Search for the cell housing the specified text and yield its [X, Y] center coordinate. 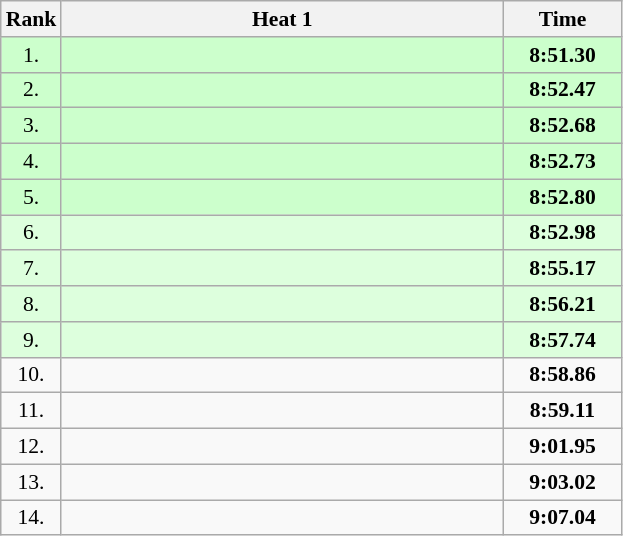
Rank [32, 19]
8. [32, 304]
8:52.68 [562, 126]
14. [32, 518]
8:51.30 [562, 55]
8:57.74 [562, 340]
4. [32, 162]
1. [32, 55]
8:52.98 [562, 233]
2. [32, 90]
9:03.02 [562, 482]
8:55.17 [562, 269]
8:59.11 [562, 411]
Heat 1 [282, 19]
11. [32, 411]
5. [32, 197]
6. [32, 233]
9:07.04 [562, 518]
3. [32, 126]
8:56.21 [562, 304]
8:52.73 [562, 162]
8:52.80 [562, 197]
Time [562, 19]
8:52.47 [562, 90]
9:01.95 [562, 447]
12. [32, 447]
9. [32, 340]
10. [32, 375]
8:58.86 [562, 375]
13. [32, 482]
7. [32, 269]
